Scan for the cell matching the given text and deliver its (x, y) coordinate at center. 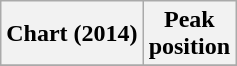
Peakposition (189, 34)
Chart (2014) (72, 34)
